Return the [X, Y] coordinate for the center point of the cell that contains the specified text.  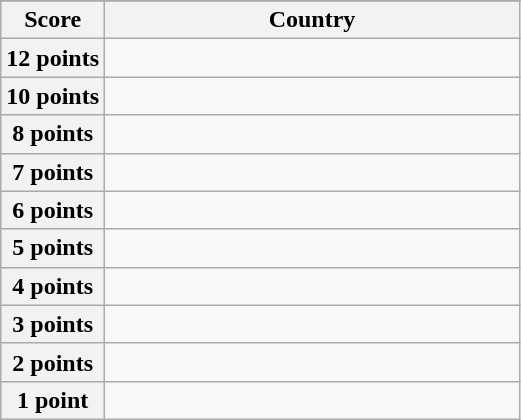
1 point [53, 400]
Score [53, 20]
2 points [53, 362]
10 points [53, 96]
Country [312, 20]
7 points [53, 172]
3 points [53, 324]
5 points [53, 248]
4 points [53, 286]
6 points [53, 210]
12 points [53, 58]
8 points [53, 134]
